Provide the (X, Y) coordinate of the cell's center where the given text is located.  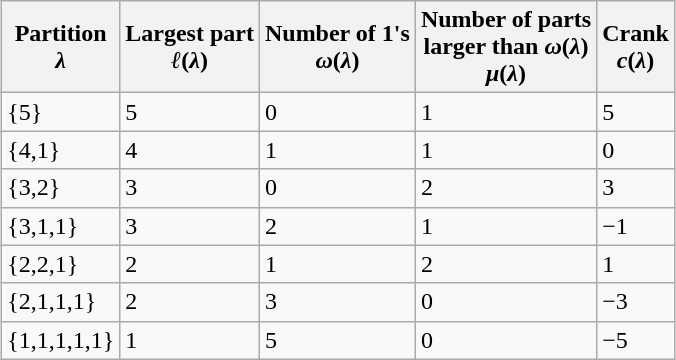
{2,1,1,1} (61, 302)
{4,1} (61, 150)
{1,1,1,1,1} (61, 340)
{3,1,1} (61, 226)
Largest part ℓ(λ) (190, 47)
−5 (636, 340)
Partition λ (61, 47)
{2,2,1} (61, 264)
4 (190, 150)
Number of parts larger than ω(λ)μ(λ) (506, 47)
{5} (61, 112)
Number of 1's ω(λ) (337, 47)
Crank c(λ) (636, 47)
−1 (636, 226)
{3,2} (61, 188)
−3 (636, 302)
